Extract the (x, y) coordinate from the center of the cell holding the provided text.  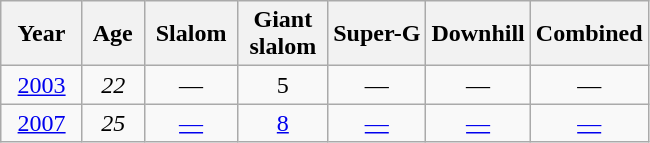
Downhill (478, 34)
Age (113, 34)
8 (283, 123)
2003 (42, 85)
2007 (42, 123)
Combined (589, 34)
22 (113, 85)
Slalom (191, 34)
Super-G (377, 34)
5 (283, 85)
25 (113, 123)
Year (42, 34)
Giant slalom (283, 34)
